Return the (x, y) coordinate for the center point of the cell that contains the specified text.  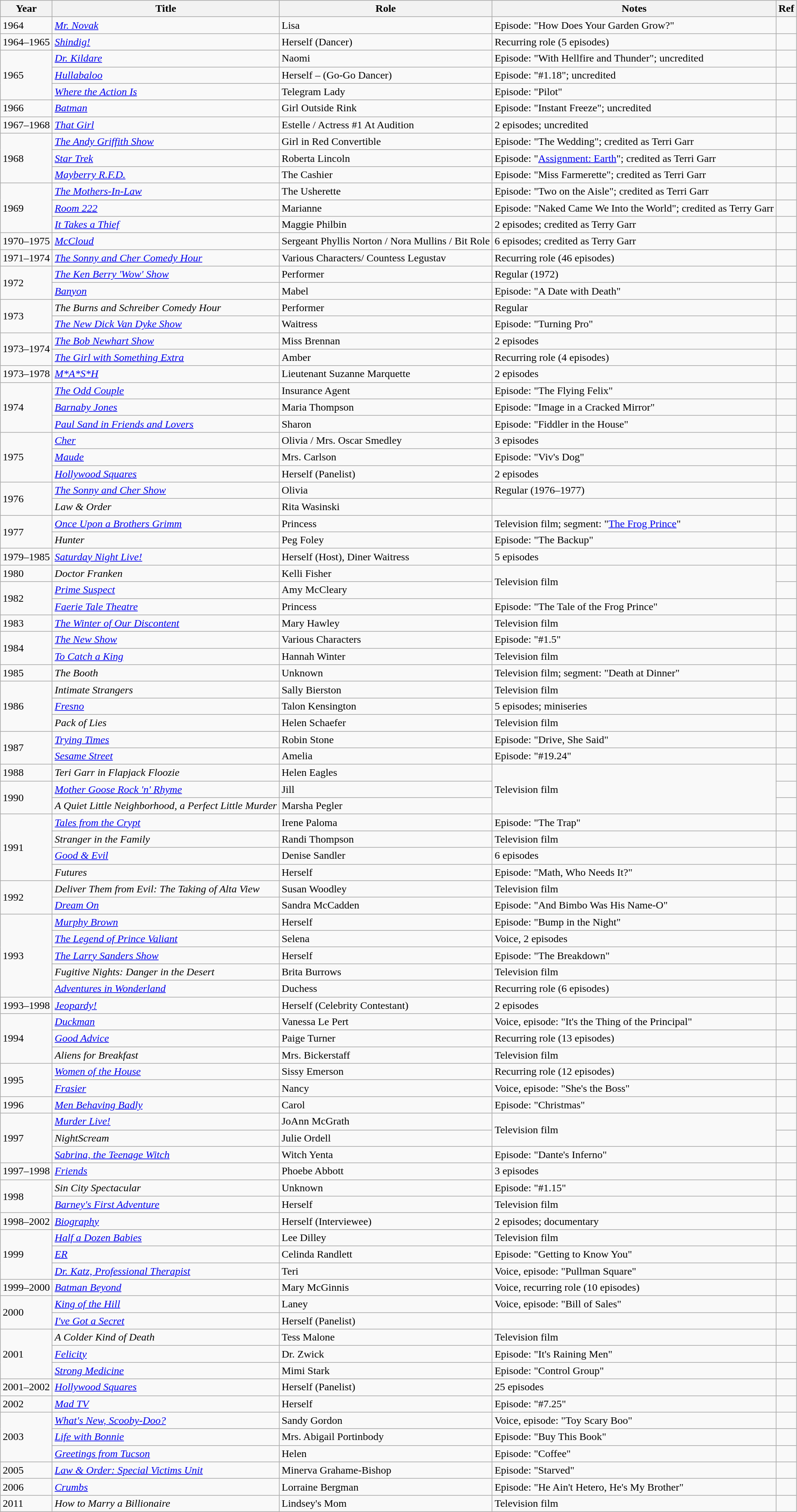
Paige Turner (386, 1039)
Laney (386, 1304)
Episode: "The Breakdown" (634, 955)
Episode: "The Trap" (634, 823)
Voice, 2 episodes (634, 939)
Fresno (166, 706)
Miss Brennan (386, 341)
The Legend of Prince Valiant (166, 939)
Helen (386, 1454)
Hullabaloo (166, 75)
The New Dick Van Dyke Show (166, 324)
Banyon (166, 291)
1986 (26, 706)
Episode: "Bump in the Night" (634, 922)
Herself – (Go-Go Dancer) (386, 75)
Paul Sand in Friends and Lovers (166, 424)
Jill (386, 789)
2005 (26, 1470)
Recurring role (12 episodes) (634, 1072)
Law & Order: Special Victims Unit (166, 1470)
2 episodes; uncredited (634, 125)
1979–1985 (26, 557)
How to Marry a Billionaire (166, 1503)
Title (166, 9)
Naomi (386, 58)
1980 (26, 573)
Duchess (386, 988)
Shindig! (166, 42)
Strong Medicine (166, 1371)
Jeopardy! (166, 1005)
Rita Wasinski (386, 507)
Episode: "Coffee" (634, 1454)
Herself (Interviewee) (386, 1221)
Olivia (386, 490)
Episode: "Image in a Cracked Mirror" (634, 407)
The Burns and Schreiber Comedy Hour (166, 308)
Randi Thompson (386, 839)
Lisa (386, 25)
Mother Goose Rock 'n' Rhyme (166, 789)
Insurance Agent (386, 391)
2 episodes; credited as Terry Garr (634, 225)
Futures (166, 872)
Mad TV (166, 1404)
Lorraine Bergman (386, 1487)
1971–1974 (26, 258)
Tess Malone (386, 1337)
Dr. Katz, Professional Therapist (166, 1271)
Teri (386, 1271)
Episode: "#7.25" (634, 1404)
Doctor Franken (166, 573)
Tales from the Crypt (166, 823)
Dr. Zwick (386, 1354)
Year (26, 9)
Maggie Philbin (386, 225)
ER (166, 1254)
Episode: "Viv's Dog" (634, 457)
1993–1998 (26, 1005)
Episode: "A Date with Death" (634, 291)
1999 (26, 1254)
1967–1968 (26, 125)
Episode: "#1.18"; uncredited (634, 75)
Episode: "Assignment: Earth"; credited as Terri Garr (634, 158)
Notes (634, 9)
Mary Hawley (386, 623)
Lindsey's Mom (386, 1503)
The Sonny and Cher Show (166, 490)
Episode: "How Does Your Garden Grow?" (634, 25)
Barney's First Adventure (166, 1204)
6 episodes (634, 856)
Susan Woodley (386, 889)
Murder Live! (166, 1121)
Telegram Lady (386, 92)
5 episodes (634, 557)
1998–2002 (26, 1221)
JoAnn McGrath (386, 1121)
A Quiet Little Neighborhood, a Perfect Little Murder (166, 806)
Episode: "The Flying Felix" (634, 391)
Mr. Novak (166, 25)
Voice, episode: "Bill of Sales" (634, 1304)
The Girl with Something Extra (166, 357)
1973–1974 (26, 349)
1990 (26, 798)
Helen Eagles (386, 773)
Mary McGinnis (386, 1288)
5 episodes; miniseries (634, 706)
Girl in Red Convertible (386, 141)
1973–1978 (26, 374)
The New Show (166, 640)
Fugitive Nights: Danger in the Desert (166, 972)
Girl Outside Rink (386, 108)
1964 (26, 25)
Greetings from Tucson (166, 1454)
Helen Schaefer (386, 723)
Hannah Winter (386, 656)
Mrs. Bickerstaff (386, 1055)
Recurring role (4 episodes) (634, 357)
Mimi Stark (386, 1371)
Crumbs (166, 1487)
Nancy (386, 1088)
Episode: "Naked Came We Into the World"; credited as Terry Garr (634, 208)
1988 (26, 773)
McCloud (166, 241)
Friends (166, 1171)
The Cashier (386, 175)
Where the Action Is (166, 92)
Amy McCleary (386, 590)
1974 (26, 407)
Sin City Spectacular (166, 1188)
Stranger in the Family (166, 839)
Regular (634, 308)
1999–2000 (26, 1288)
Episode: "Drive, She Said" (634, 740)
25 episodes (634, 1387)
Hunter (166, 540)
Biography (166, 1221)
1968 (26, 158)
Vanessa Le Pert (386, 1022)
Julie Ordell (386, 1138)
The Ken Berry 'Wow' Show (166, 274)
Sergeant Phyllis Norton / Nora Mullins / Bit Role (386, 241)
Recurring role (6 episodes) (634, 988)
The Bob Newhart Show (166, 341)
Olivia / Mrs. Oscar Smedley (386, 440)
Various Characters/ Countess Legustav (386, 258)
To Catch a King (166, 656)
Adventures in Wonderland (166, 988)
1985 (26, 673)
Herself (Dancer) (386, 42)
Selena (386, 939)
Peg Foley (386, 540)
Roberta Lincoln (386, 158)
Cher (166, 440)
1984 (26, 648)
Life with Bonnie (166, 1437)
1972 (26, 283)
Voice, episode: "It's the Thing of the Principal" (634, 1022)
M*A*S*H (166, 374)
Regular (1976–1977) (634, 490)
Television film; segment: "Death at Dinner" (634, 673)
Episode: "Control Group" (634, 1371)
Role (386, 9)
Aliens for Breakfast (166, 1055)
Episode: "The Backup" (634, 540)
Carol (386, 1105)
Good & Evil (166, 856)
Various Characters (386, 640)
Episode: "Pilot" (634, 92)
Episode: "Math, Who Needs It?" (634, 872)
Episode: "It's Raining Men" (634, 1354)
Episode: "Buy This Book" (634, 1437)
Phoebe Abbott (386, 1171)
Recurring role (5 episodes) (634, 42)
The Odd Couple (166, 391)
Recurring role (46 episodes) (634, 258)
1964–1965 (26, 42)
Voice, recurring role (10 episodes) (634, 1288)
Men Behaving Badly (166, 1105)
Witch Yenta (386, 1155)
Voice, episode: "Pullman Square" (634, 1271)
Amelia (386, 756)
1975 (26, 457)
Mrs. Carlson (386, 457)
Sharon (386, 424)
6 episodes; credited as Terry Garr (634, 241)
The Andy Griffith Show (166, 141)
2003 (26, 1437)
Room 222 (166, 208)
Episode: "Christmas" (634, 1105)
The Sonny and Cher Comedy Hour (166, 258)
Once Upon a Brothers Grimm (166, 524)
Sandy Gordon (386, 1420)
1969 (26, 208)
Marianne (386, 208)
Teri Garr in Flapjack Floozie (166, 773)
Batman (166, 108)
Episode: "Miss Farmerette"; credited as Terri Garr (634, 175)
The Usherette (386, 191)
The Winter of Our Discontent (166, 623)
1983 (26, 623)
Kelli Fisher (386, 573)
2 episodes; documentary (634, 1221)
Deliver Them from Evil: The Taking of Alta View (166, 889)
2000 (26, 1313)
Dr. Kildare (166, 58)
2001–2002 (26, 1387)
Law & Order (166, 507)
1966 (26, 108)
Sesame Street (166, 756)
Ref (787, 9)
Marsha Pegler (386, 806)
1998 (26, 1196)
Prime Suspect (166, 590)
1997 (26, 1138)
Talon Kensington (386, 706)
Episode: "Instant Freeze"; uncredited (634, 108)
2002 (26, 1404)
Irene Paloma (386, 823)
Saturday Night Live! (166, 557)
Episode: "#1.15" (634, 1188)
Episode: "Starved" (634, 1470)
Faerie Tale Theatre (166, 607)
Mrs. Abigail Portinbody (386, 1437)
Brita Burrows (386, 972)
Barnaby Jones (166, 407)
Estelle / Actress #1 At Audition (386, 125)
Episode: "#1.5" (634, 640)
Herself (Celebrity Contestant) (386, 1005)
Minerva Grahame-Bishop (386, 1470)
Television film; segment: "The Frog Prince" (634, 524)
Voice, episode: "Toy Scary Boo" (634, 1420)
1977 (26, 532)
Episode: "Dante's Inferno" (634, 1155)
1976 (26, 499)
Episode: "The Tale of the Frog Prince" (634, 607)
1982 (26, 598)
Felicity (166, 1354)
The Larry Sanders Show (166, 955)
Batman Beyond (166, 1288)
1970–1975 (26, 241)
Episode: "Getting to Know You" (634, 1254)
Recurring role (13 episodes) (634, 1039)
Episode: "Two on the Aisle"; credited as Terri Garr (634, 191)
I've Got a Secret (166, 1321)
Good Advice (166, 1039)
That Girl (166, 125)
The Booth (166, 673)
Sabrina, the Teenage Witch (166, 1155)
Sissy Emerson (386, 1072)
Lee Dilley (386, 1238)
Trying Times (166, 740)
Sally Bierston (386, 689)
2006 (26, 1487)
It Takes a Thief (166, 225)
Denise Sandler (386, 856)
Amber (386, 357)
Voice, episode: "She's the Boss" (634, 1088)
1993 (26, 955)
Mabel (386, 291)
Episode: "The Wedding"; credited as Terri Garr (634, 141)
Episode: "He Ain't Hetero, He's My Brother" (634, 1487)
Herself (Host), Diner Waitress (386, 557)
1994 (26, 1039)
Pack of Lies (166, 723)
Episode: "And Bimbo Was His Name-O" (634, 905)
Mayberry R.F.D. (166, 175)
1991 (26, 847)
Dream On (166, 905)
1992 (26, 897)
Celinda Randlett (386, 1254)
Episode: "#19.24" (634, 756)
Murphy Brown (166, 922)
Waitress (386, 324)
1997–1998 (26, 1171)
1973 (26, 316)
1996 (26, 1105)
Sandra McCadden (386, 905)
Episode: "With Hellfire and Thunder"; uncredited (634, 58)
Episode: "Turning Pro" (634, 324)
Frasier (166, 1088)
1995 (26, 1080)
Episode: "Fiddler in the House" (634, 424)
1987 (26, 748)
A Colder Kind of Death (166, 1337)
Star Trek (166, 158)
King of the Hill (166, 1304)
Women of the House (166, 1072)
Lieutenant Suzanne Marquette (386, 374)
1965 (26, 75)
The Mothers-In-Law (166, 191)
Intimate Strangers (166, 689)
NightScream (166, 1138)
Duckman (166, 1022)
2001 (26, 1354)
Regular (1972) (634, 274)
Half a Dozen Babies (166, 1238)
Robin Stone (386, 740)
What's New, Scooby-Doo? (166, 1420)
2011 (26, 1503)
Maria Thompson (386, 407)
Maude (166, 457)
